Determine the [x, y] coordinate at the center of the cell enclosing the given text.  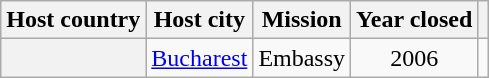
Host city [200, 20]
Embassy [302, 58]
Mission [302, 20]
Bucharest [200, 58]
Year closed [414, 20]
Host country [74, 20]
2006 [414, 58]
